Pinpoint the cell where the given text exists, returning its (x, y) midpoint coordinate. 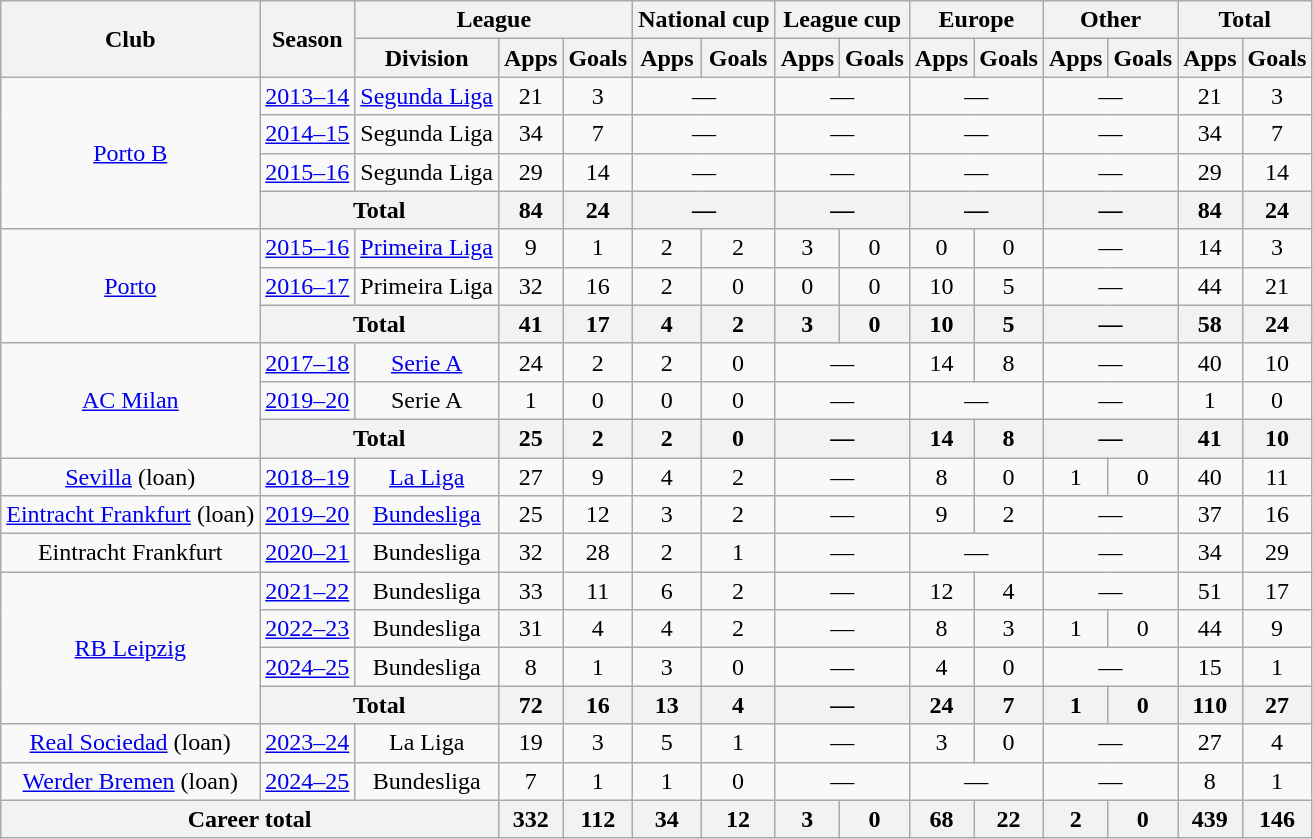
31 (530, 629)
Club (130, 39)
Other (1110, 20)
72 (530, 705)
Eintracht Frankfurt (loan) (130, 515)
68 (941, 819)
28 (598, 553)
2020–21 (308, 553)
Werder Bremen (loan) (130, 781)
22 (1009, 819)
League cup (842, 20)
Porto (130, 286)
33 (530, 591)
Career total (250, 819)
112 (598, 819)
2023–24 (308, 743)
Sevilla (loan) (130, 477)
2016–17 (308, 286)
2018–19 (308, 477)
Division (427, 58)
League (494, 20)
110 (1210, 705)
2017–18 (308, 362)
37 (1210, 515)
Europe (976, 20)
2022–23 (308, 629)
Porto B (130, 153)
Season (308, 39)
2014–15 (308, 134)
AC Milan (130, 400)
51 (1210, 591)
Eintracht Frankfurt (130, 553)
439 (1210, 819)
Real Sociedad (loan) (130, 743)
15 (1210, 667)
National cup (704, 20)
2013–14 (308, 96)
58 (1210, 324)
332 (530, 819)
19 (530, 743)
146 (1277, 819)
13 (667, 705)
RB Leipzig (130, 648)
6 (667, 591)
2021–22 (308, 591)
